For the text-containing cell, return its midpoint in (X, Y) coordinate format. 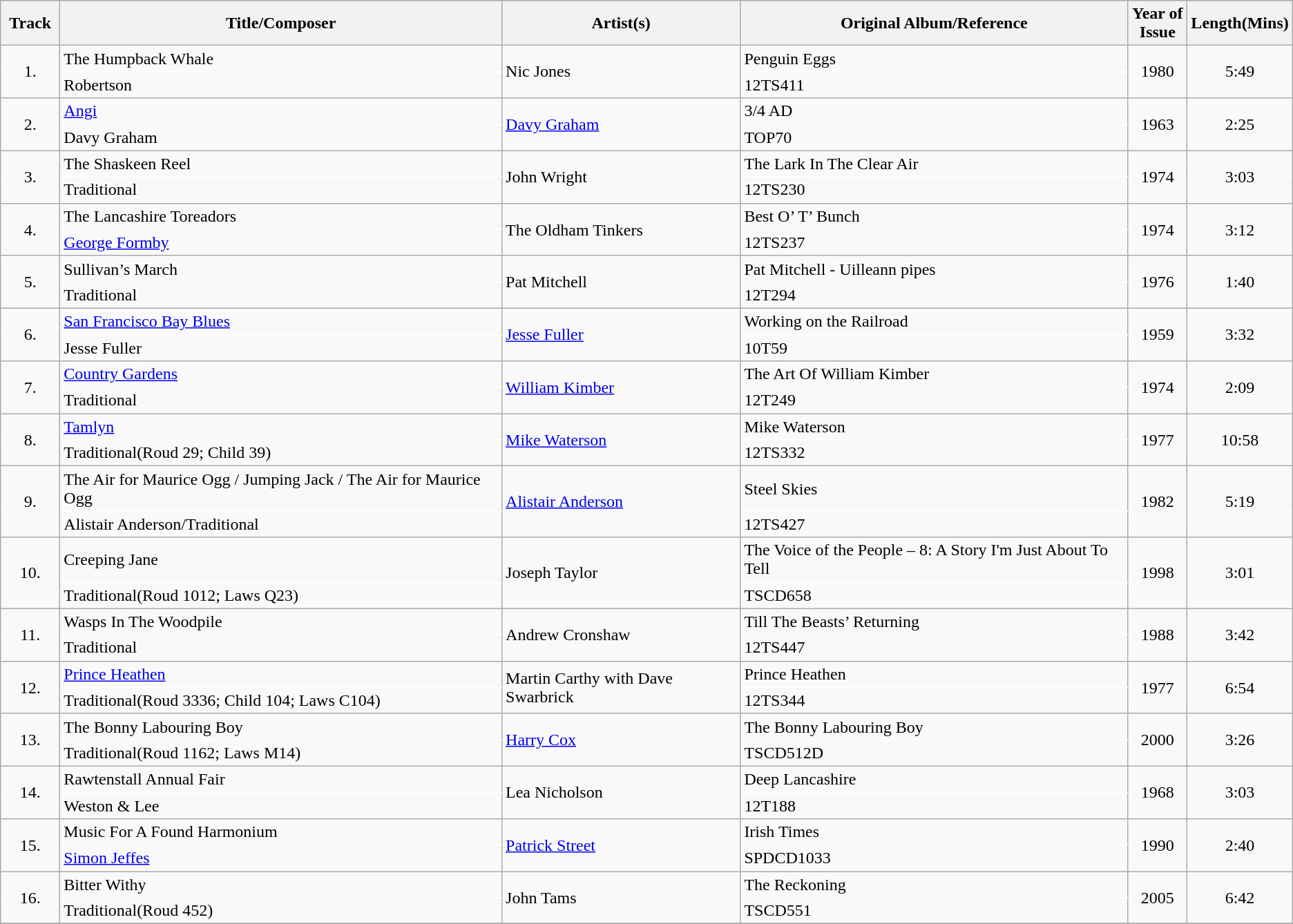
1968 (1158, 792)
Rawtenstall Annual Fair (281, 779)
1980 (1158, 72)
3:26 (1240, 740)
12TS344 (934, 700)
10:58 (1240, 440)
Traditional(Roud 452) (281, 911)
1988 (1158, 635)
1:40 (1240, 282)
Original Album/Reference (934, 23)
Year of Issue (1158, 23)
1. (30, 72)
TSCD658 (934, 595)
Pat Mitchell (622, 282)
1959 (1158, 334)
Country Gardens (281, 374)
12T249 (934, 401)
11. (30, 635)
12TS447 (934, 648)
Irish Times (934, 832)
Penguin Eggs (934, 59)
Harry Cox (622, 740)
Track (30, 23)
3/4 AD (934, 111)
Length(Mins) (1240, 23)
William Kimber (622, 387)
TSCD551 (934, 911)
SPDCD1033 (934, 858)
12. (30, 687)
The Lark In The Clear Air (934, 164)
The Humpback Whale (281, 59)
Traditional(Roud 1012; Laws Q23) (281, 595)
Traditional(Roud 29; Child 39) (281, 453)
George Formby (281, 242)
10. (30, 573)
Patrick Street (622, 845)
3:12 (1240, 229)
Till The Beasts’ Returning (934, 622)
Alistair Anderson (622, 501)
John Wright (622, 177)
2:25 (1240, 124)
Traditional(Roud 3336; Child 104; Laws C104) (281, 700)
TOP70 (934, 137)
16. (30, 898)
2:09 (1240, 387)
Traditional(Roud 1162; Laws M14) (281, 753)
5:19 (1240, 501)
Bitter Withy (281, 885)
Nic Jones (622, 72)
1990 (1158, 845)
9. (30, 501)
Alistair Anderson/Traditional (281, 524)
3:01 (1240, 573)
Deep Lancashire (934, 779)
Working on the Railroad (934, 321)
6:54 (1240, 687)
Angi (281, 111)
Robertson (281, 85)
Tamlyn (281, 427)
Wasps In The Woodpile (281, 622)
Andrew Cronshaw (622, 635)
12T188 (934, 806)
8. (30, 440)
3:42 (1240, 635)
The Lancashire Toreadors (281, 216)
13. (30, 740)
2005 (1158, 898)
1982 (1158, 501)
12TS237 (934, 242)
The Voice of the People – 8: A Story I'm Just About To Tell (934, 559)
John Tams (622, 898)
3. (30, 177)
3:32 (1240, 334)
Simon Jeffes (281, 858)
Joseph Taylor (622, 573)
5. (30, 282)
5:49 (1240, 72)
1963 (1158, 124)
Artist(s) (622, 23)
12TS332 (934, 453)
San Francisco Bay Blues (281, 321)
Title/Composer (281, 23)
1998 (1158, 573)
2000 (1158, 740)
Steel Skies (934, 489)
Best O’ T’ Bunch (934, 216)
4. (30, 229)
TSCD512D (934, 753)
The Art Of William Kimber (934, 374)
6. (30, 334)
7. (30, 387)
6:42 (1240, 898)
12TS230 (934, 190)
The Reckoning (934, 885)
Music For A Found Harmonium (281, 832)
Sullivan’s March (281, 269)
12TS427 (934, 524)
1976 (1158, 282)
The Shaskeen Reel (281, 164)
14. (30, 792)
2:40 (1240, 845)
The Air for Maurice Ogg / Jumping Jack / The Air for Maurice Ogg (281, 489)
Martin Carthy with Dave Swarbrick (622, 687)
12T294 (934, 295)
Creeping Jane (281, 559)
Weston & Lee (281, 806)
12TS411 (934, 85)
15. (30, 845)
Lea Nicholson (622, 792)
10T59 (934, 347)
The Oldham Tinkers (622, 229)
Pat Mitchell - Uilleann pipes (934, 269)
2. (30, 124)
